From the cell containing the given text, extract its center point as (X, Y) coordinate. 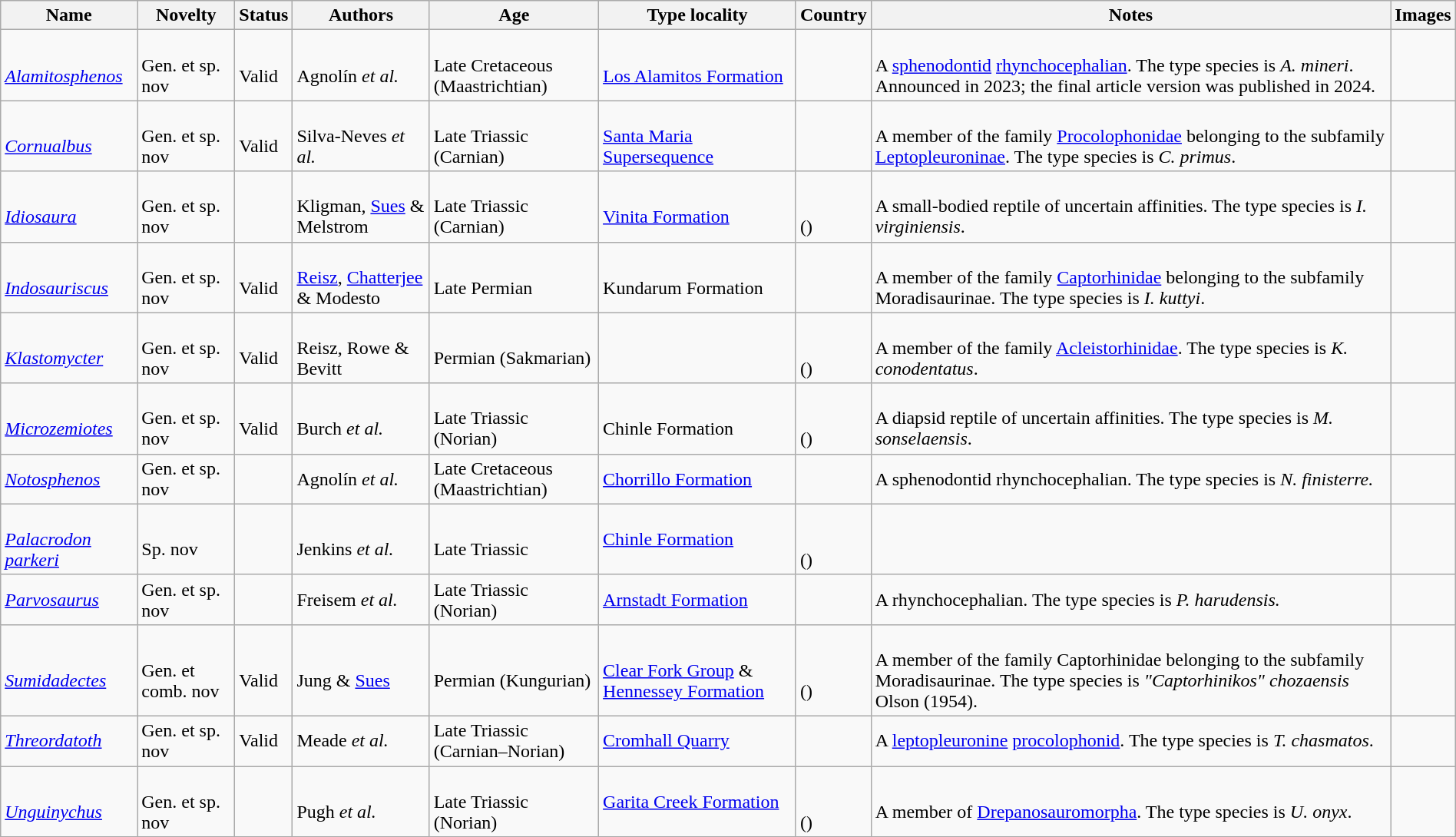
Late Triassic (Carnian–Norian) (514, 740)
Los Alamitos Formation (697, 65)
Clear Fork Group & Hennessey Formation (697, 670)
A sphenodontid rhynchocephalian. The type species is A. mineri. Announced in 2023; the final article version was published in 2024. (1130, 65)
Unguinychus (69, 802)
Alamitosphenos (69, 65)
Pugh et al. (361, 802)
Santa Maria Supersequence (697, 136)
Status (264, 15)
Silva-Neves et al. (361, 136)
Cromhall Quarry (697, 740)
Late Permian (514, 277)
A member of the family Procolophonidae belonging to the subfamily Leptopleuroninae. The type species is C. primus. (1130, 136)
Notes (1130, 15)
Sumidadectes (69, 670)
Reisz, Rowe & Bevitt (361, 348)
Name (69, 15)
Idiosaura (69, 207)
A leptopleuronine procolophonid. The type species is T. chasmatos. (1130, 740)
Late Triassic (514, 539)
Authors (361, 15)
Images (1423, 15)
Permian (Sakmarian) (514, 348)
Jung & Sues (361, 670)
Palacrodon parkeri (69, 539)
Permian (Kungurian) (514, 670)
Klastomycter (69, 348)
Arnstadt Formation (697, 599)
Country (833, 15)
Parvosaurus (69, 599)
Reisz, Chatterjee & Modesto (361, 277)
Novelty (186, 15)
Type locality (697, 15)
A sphenodontid rhynchocephalian. The type species is N. finisterre. (1130, 479)
Gen. et comb. nov (186, 670)
Freisem et al. (361, 599)
A member of the family Captorhinidae belonging to the subfamily Moradisaurinae. The type species is "Captorhinikos" chozaensis Olson (1954). (1130, 670)
Jenkins et al. (361, 539)
Kundarum Formation (697, 277)
A member of the family Acleistorhinidae. The type species is K. conodentatus. (1130, 348)
Indosauriscus (69, 277)
A member of the family Captorhinidae belonging to the subfamily Moradisaurinae. The type species is I. kuttyi. (1130, 277)
A member of Drepanosauromorpha. The type species is U. onyx. (1130, 802)
Kligman, Sues & Melstrom (361, 207)
A small-bodied reptile of uncertain affinities. The type species is I. virginiensis. (1130, 207)
Burch et al. (361, 418)
Age (514, 15)
Chorrillo Formation (697, 479)
A diapsid reptile of uncertain affinities. The type species is M. sonselaensis. (1130, 418)
Vinita Formation (697, 207)
A rhynchocephalian. The type species is P. harudensis. (1130, 599)
Garita Creek Formation (697, 802)
Meade et al. (361, 740)
Threordatoth (69, 740)
Notosphenos (69, 479)
Microzemiotes (69, 418)
Sp. nov (186, 539)
Cornualbus (69, 136)
